Output the (X, Y) coordinate of the center of the cell containing the given text.  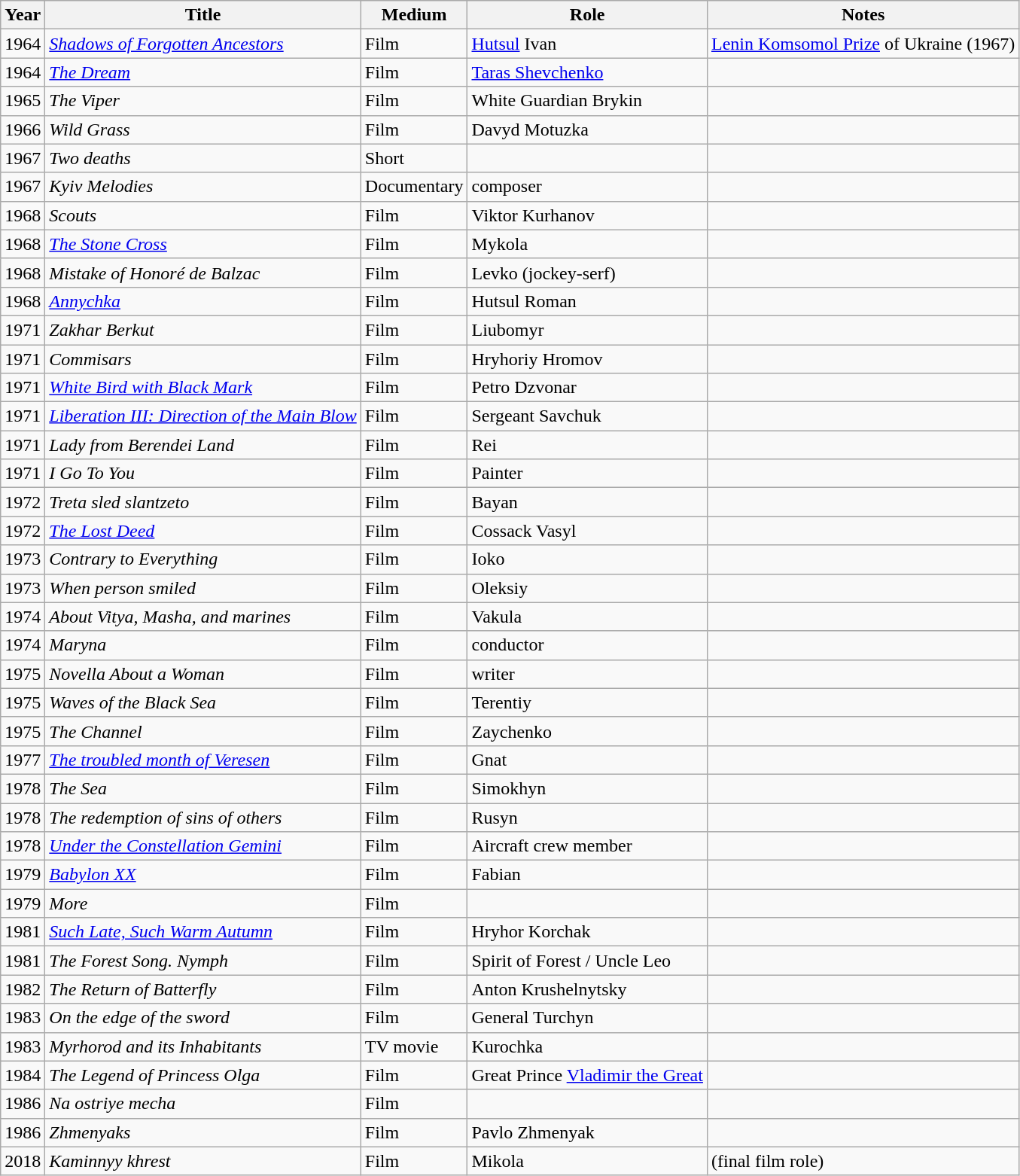
Hutsul Roman (587, 301)
Year (23, 15)
conductor (587, 645)
Babylon XX (203, 875)
(final film role) (863, 1161)
Hryhoriy Hromov (587, 359)
When person smiled (203, 588)
Viktor Kurhanov (587, 215)
Taras Shevchenko (587, 72)
Two deaths (203, 158)
Na ostriye mecha (203, 1104)
The Lost Deed (203, 531)
Maryna (203, 645)
Treta sled slantzeto (203, 502)
Myrhorod and its Inhabitants (203, 1047)
Gnat (587, 760)
Aircraft crew member (587, 846)
Short (414, 158)
The Forest Song. Nymph (203, 961)
writer (587, 674)
Cossack Vasyl (587, 531)
Mikola (587, 1161)
Great Prince Vladimir the Great (587, 1075)
Anton Krushelnytsky (587, 989)
Mistake of Honoré de Balzac (203, 273)
White Guardian Brykin (587, 101)
composer (587, 187)
Davyd Motuzka (587, 129)
Zhmenyaks (203, 1132)
Levko (jockey-serf) (587, 273)
Role (587, 15)
Lady from Berendei Land (203, 445)
The Channel (203, 731)
Pavlo Zhmenyak (587, 1132)
Wild Grass (203, 129)
The Return of Batterfly (203, 989)
Hryhor Korchak (587, 932)
Such Late, Such Warm Autumn (203, 932)
Under the Constellation Gemini (203, 846)
The troubled month of Veresen (203, 760)
Painter (587, 474)
Commisars (203, 359)
Hutsul Ivan (587, 44)
1977 (23, 760)
Annychka (203, 301)
Oleksiy (587, 588)
Waves of the Black Sea (203, 702)
Title (203, 15)
The Sea (203, 788)
Notes (863, 15)
Ioko (587, 559)
Novella About a Woman (203, 674)
I Go To You (203, 474)
Kurochka (587, 1047)
Mykola (587, 244)
Medium (414, 15)
The Viper (203, 101)
General Turchyn (587, 1018)
The Stone Cross (203, 244)
Spirit of Forest / Uncle Leo (587, 961)
1984 (23, 1075)
Liubomyr (587, 330)
Rusyn (587, 817)
On the edge of the sword (203, 1018)
Vakula (587, 617)
More (203, 903)
Terentiy (587, 702)
1982 (23, 989)
Shadows of Forgotten Ancestors (203, 44)
Simokhyn (587, 788)
Zakhar Berkut (203, 330)
The Legend of Princess Olga (203, 1075)
Liberation III: Direction of the Main Blow (203, 416)
1965 (23, 101)
Kaminnyy khrest (203, 1161)
Bayan (587, 502)
1966 (23, 129)
2018 (23, 1161)
Sergeant Savchuk (587, 416)
Lenin Komsomol Prize of Ukraine (1967) (863, 44)
TV movie (414, 1047)
Zaychenko (587, 731)
Documentary (414, 187)
White Bird with Black Mark (203, 388)
Kyiv Melodies (203, 187)
Scouts (203, 215)
Rei (587, 445)
About Vitya, Masha, and marines (203, 617)
The redemption of sins of others (203, 817)
Contrary to Everything (203, 559)
The Dream (203, 72)
Fabian (587, 875)
Petro Dzvonar (587, 388)
